Determine the (X, Y) coordinate at the center of the cell enclosing the given text.  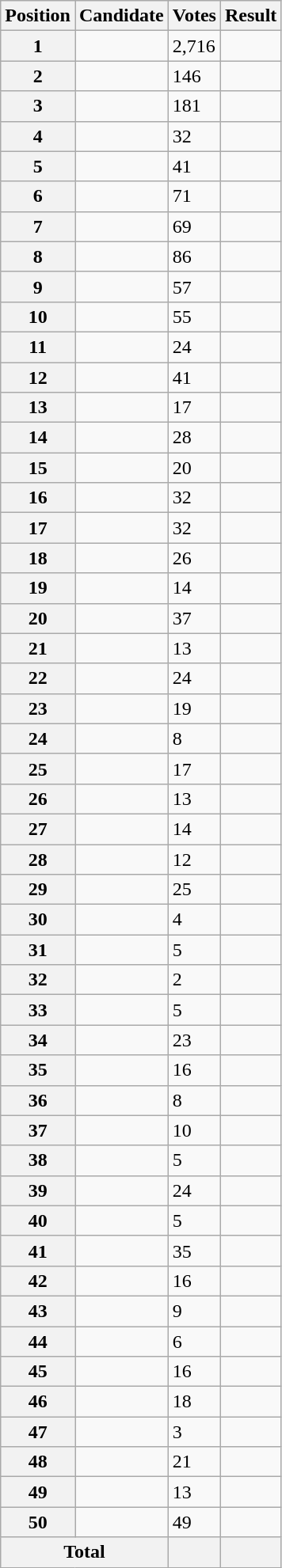
31 (38, 950)
33 (38, 1010)
181 (194, 106)
39 (38, 1190)
146 (194, 76)
42 (38, 1281)
48 (38, 1462)
Position (38, 16)
Result (250, 16)
34 (38, 1040)
30 (38, 920)
47 (38, 1432)
29 (38, 890)
40 (38, 1221)
7 (38, 226)
38 (38, 1160)
22 (38, 678)
69 (194, 226)
86 (194, 256)
11 (38, 347)
46 (38, 1402)
45 (38, 1372)
55 (194, 317)
Candidate (121, 16)
15 (38, 468)
2,716 (194, 46)
Votes (194, 16)
36 (38, 1100)
57 (194, 287)
71 (194, 196)
43 (38, 1311)
1 (38, 46)
44 (38, 1342)
50 (38, 1522)
27 (38, 829)
Total (85, 1552)
